Identify which cell holds the provided text, then report its [X, Y] central coordinate. 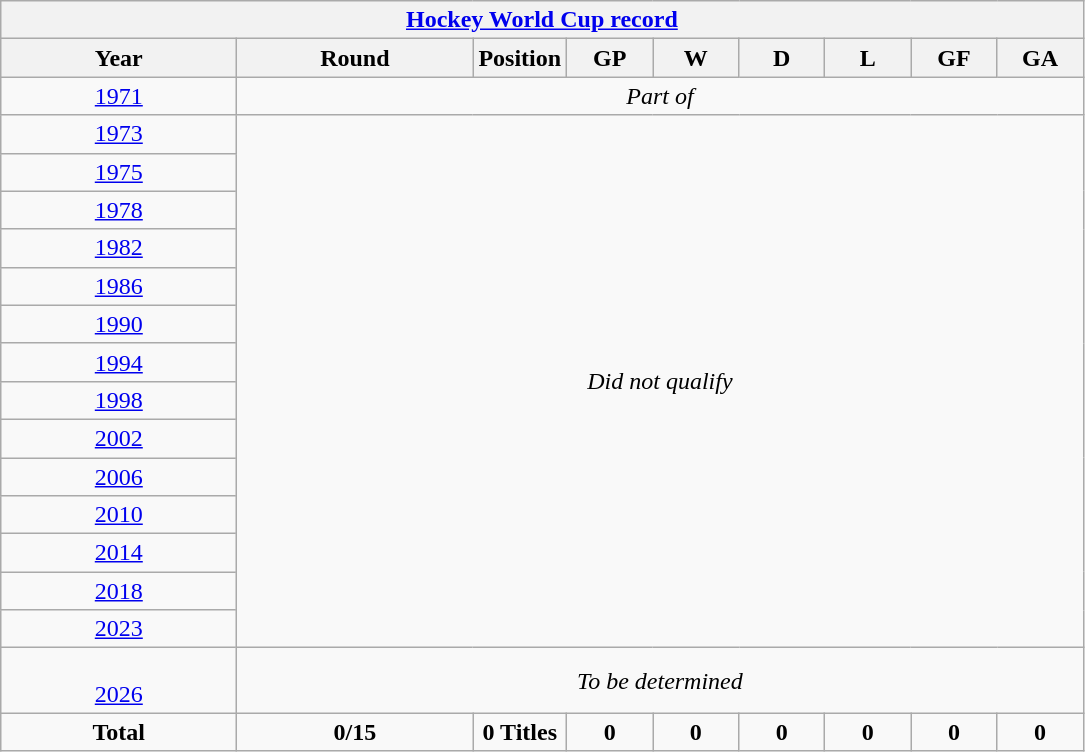
Position [520, 58]
Year [119, 58]
Round [355, 58]
Did not qualify [660, 382]
2010 [119, 515]
W [696, 58]
1971 [119, 96]
2014 [119, 553]
1998 [119, 400]
0 Titles [520, 732]
2026 [119, 680]
Hockey World Cup record [542, 20]
2023 [119, 629]
Part of [660, 96]
1986 [119, 286]
1978 [119, 210]
GF [954, 58]
To be determined [660, 680]
2006 [119, 477]
1973 [119, 134]
1982 [119, 248]
1994 [119, 362]
0/15 [355, 732]
2018 [119, 591]
1990 [119, 324]
GA [1040, 58]
1975 [119, 172]
2002 [119, 438]
L [868, 58]
Total [119, 732]
D [782, 58]
GP [610, 58]
